Capture the cell that displays the provided text and extract its [X, Y] central coordinate. 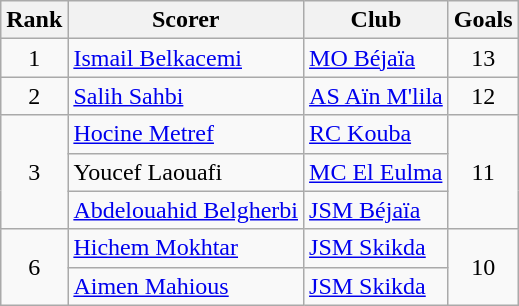
JSM Béjaïa [376, 210]
13 [483, 58]
Abdelouahid Belgherbi [186, 210]
1 [34, 58]
AS Aïn M'lila [376, 96]
Youcef Laouafi [186, 172]
11 [483, 172]
12 [483, 96]
Aimen Mahious [186, 286]
Goals [483, 20]
6 [34, 267]
Hichem Mokhtar [186, 248]
10 [483, 267]
Hocine Metref [186, 134]
2 [34, 96]
Club [376, 20]
Rank [34, 20]
MC El Eulma [376, 172]
Salih Sahbi [186, 96]
Ismail Belkacemi [186, 58]
3 [34, 172]
MO Béjaïa [376, 58]
RC Kouba [376, 134]
Scorer [186, 20]
